Pinpoint the cell where the given text exists, returning its [x, y] midpoint coordinate. 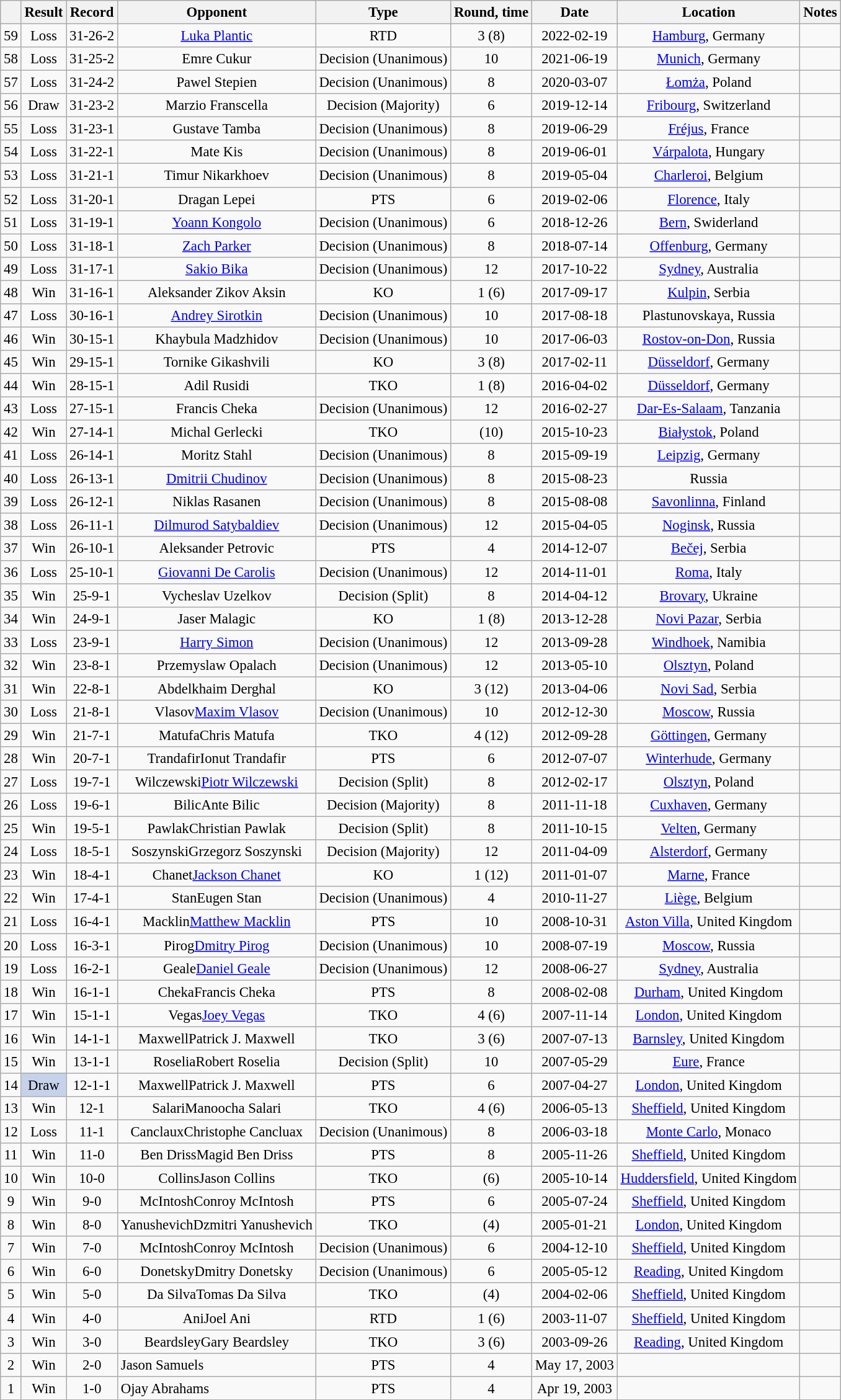
Winterhude, Germany [708, 759]
Ben DrissMagid Ben Driss [216, 1155]
31-19-1 [92, 222]
Monte Carlo, Monaco [708, 1131]
2006-05-13 [574, 1108]
7 [11, 1248]
SoszynskiGrzegorz Soszynski [216, 852]
2015-04-05 [574, 525]
Bern, Swiderland [708, 222]
59 [11, 36]
CanclauxChristophe Cancluax [216, 1131]
Łomża, Poland [708, 82]
Tornike Gikashvili [216, 362]
2007-04-27 [574, 1085]
26-12-1 [92, 502]
Kulpin, Serbia [708, 292]
Moritz Stahl [216, 455]
25 [11, 829]
13 [11, 1108]
2004-12-10 [574, 1248]
11 [11, 1155]
2018-12-26 [574, 222]
3 [11, 1342]
26-11-1 [92, 525]
18-5-1 [92, 852]
30-15-1 [92, 339]
33 [11, 642]
Leipzig, Germany [708, 455]
31-26-2 [92, 36]
Marne, France [708, 875]
Abdelkhaim Derghal [216, 689]
32 [11, 666]
Adil Rusidi [216, 385]
2021-06-19 [574, 59]
12-1-1 [92, 1085]
2007-05-29 [574, 1062]
19 [11, 968]
31-20-1 [92, 199]
9 [11, 1202]
17-4-1 [92, 899]
GealeDaniel Geale [216, 968]
45 [11, 362]
Round, time [491, 12]
3-0 [92, 1342]
22-8-1 [92, 689]
2016-02-27 [574, 409]
Novi Pazar, Serbia [708, 618]
BeardsleyGary Beardsley [216, 1342]
2005-10-14 [574, 1179]
Dmitrii Chudinov [216, 479]
Andrey Sirotkin [216, 316]
15-1-1 [92, 1015]
Brovary, Ukraine [708, 595]
Francis Cheka [216, 409]
DonetskyDmitry Donetsky [216, 1272]
Liège, Belgium [708, 899]
47 [11, 316]
Dar-Es-Salaam, Tanzania [708, 409]
31-22-1 [92, 152]
Fréjus, France [708, 129]
Przemyslaw Opalach [216, 666]
Jaser Malagic [216, 618]
ChekaFrancis Cheka [216, 992]
Pawel Stepien [216, 82]
41 [11, 455]
19-7-1 [92, 782]
52 [11, 199]
1 (12) [491, 875]
50 [11, 246]
49 [11, 269]
38 [11, 525]
51 [11, 222]
VegasJoey Vegas [216, 1015]
39 [11, 502]
20-7-1 [92, 759]
27 [11, 782]
1-0 [92, 1388]
26-13-1 [92, 479]
2011-10-15 [574, 829]
29 [11, 735]
31 [11, 689]
31-18-1 [92, 246]
Göttingen, Germany [708, 735]
Gustave Tamba [216, 129]
36 [11, 572]
Date [574, 12]
2007-11-14 [574, 1015]
26 [11, 805]
40 [11, 479]
2016-04-02 [574, 385]
4 (12) [491, 735]
25-10-1 [92, 572]
BilicAnte Bilic [216, 805]
12-1 [92, 1108]
Da SilvaTomas Da Silva [216, 1295]
42 [11, 432]
31-25-2 [92, 59]
Type [383, 12]
SalariManoocha Salari [216, 1108]
Várpalota, Hungary [708, 152]
21-7-1 [92, 735]
2014-04-12 [574, 595]
2022-02-19 [574, 36]
37 [11, 549]
YanushevichDzmitri Yanushevich [216, 1225]
56 [11, 105]
16-3-1 [92, 945]
18 [11, 992]
2007-07-13 [574, 1038]
Offenburg, Germany [708, 246]
2015-10-23 [574, 432]
2015-09-19 [574, 455]
2005-01-21 [574, 1225]
31-23-2 [92, 105]
35 [11, 595]
2003-09-26 [574, 1342]
2015-08-08 [574, 502]
2014-12-07 [574, 549]
2013-09-28 [574, 642]
17 [11, 1015]
Barnsley, United Kingdom [708, 1038]
Rostov-on-Don, Russia [708, 339]
19-5-1 [92, 829]
2018-07-14 [574, 246]
2 [11, 1365]
Noginsk, Russia [708, 525]
Florence, Italy [708, 199]
48 [11, 292]
2011-04-09 [574, 852]
27-15-1 [92, 409]
Aleksander Petrovic [216, 549]
Apr 19, 2003 [574, 1388]
Harry Simon [216, 642]
Eure, France [708, 1062]
(10) [491, 432]
Białystok, Poland [708, 432]
26-14-1 [92, 455]
2019-06-29 [574, 129]
2017-10-22 [574, 269]
55 [11, 129]
19-6-1 [92, 805]
28-15-1 [92, 385]
7-0 [92, 1248]
CollinsJason Collins [216, 1179]
Giovanni De Carolis [216, 572]
58 [11, 59]
2017-06-03 [574, 339]
2008-07-19 [574, 945]
Ojay Abrahams [216, 1388]
Opponent [216, 12]
Cuxhaven, Germany [708, 805]
26-10-1 [92, 549]
2017-09-17 [574, 292]
2013-05-10 [574, 666]
Alsterdorf, Germany [708, 852]
2020-03-07 [574, 82]
31-16-1 [92, 292]
Novi Sad, Serbia [708, 689]
Timur Nikarkhoev [216, 176]
WilczewskiPiotr Wilczewski [216, 782]
2010-11-27 [574, 899]
Durham, United Kingdom [708, 992]
13-1-1 [92, 1062]
2006-03-18 [574, 1131]
46 [11, 339]
30-16-1 [92, 316]
2017-08-18 [574, 316]
14 [11, 1085]
Roma, Italy [708, 572]
Dilmurod Satybaldiev [216, 525]
2013-04-06 [574, 689]
2005-07-24 [574, 1202]
Result [43, 12]
3 (12) [491, 689]
23-9-1 [92, 642]
4-0 [92, 1318]
2017-02-11 [574, 362]
31-23-1 [92, 129]
Aston Villa, United Kingdom [708, 922]
2011-11-18 [574, 805]
8-0 [92, 1225]
Emre Cukur [216, 59]
1 [11, 1388]
2019-12-14 [574, 105]
31-21-1 [92, 176]
Yoann Kongolo [216, 222]
25-9-1 [92, 595]
31-17-1 [92, 269]
2004-02-06 [574, 1295]
21 [11, 922]
2003-11-07 [574, 1318]
24-9-1 [92, 618]
TrandafirIonut Trandafir [216, 759]
2013-12-28 [574, 618]
2008-02-08 [574, 992]
Plastunovskaya, Russia [708, 316]
Charleroi, Belgium [708, 176]
44 [11, 385]
2-0 [92, 1365]
5 [11, 1295]
14-1-1 [92, 1038]
Mate Kis [216, 152]
MatufaChris Matufa [216, 735]
Russia [708, 479]
2015-08-23 [574, 479]
Notes [820, 12]
PawlakChristian Pawlak [216, 829]
6-0 [92, 1272]
Hamburg, Germany [708, 36]
2019-06-01 [574, 152]
2012-12-30 [574, 712]
29-15-1 [92, 362]
2012-07-07 [574, 759]
16-1-1 [92, 992]
Sakio Bika [216, 269]
5-0 [92, 1295]
Luka Plantic [216, 36]
11-1 [92, 1131]
Savonlinna, Finland [708, 502]
Location [708, 12]
2005-11-26 [574, 1155]
Dragan Lepei [216, 199]
53 [11, 176]
18-4-1 [92, 875]
Bečej, Serbia [708, 549]
9-0 [92, 1202]
23-8-1 [92, 666]
16 [11, 1038]
23 [11, 875]
16-4-1 [92, 922]
22 [11, 899]
27-14-1 [92, 432]
20 [11, 945]
Michal Gerlecki [216, 432]
24 [11, 852]
2019-05-04 [574, 176]
54 [11, 152]
VlasovMaxim Vlasov [216, 712]
ChanetJackson Chanet [216, 875]
2008-10-31 [574, 922]
Niklas Rasanen [216, 502]
21-8-1 [92, 712]
28 [11, 759]
Huddersfield, United Kingdom [708, 1179]
43 [11, 409]
Vycheslav Uzelkov [216, 595]
RoseliaRobert Roselia [216, 1062]
(6) [491, 1179]
30 [11, 712]
34 [11, 618]
StanEugen Stan [216, 899]
2012-02-17 [574, 782]
2008-06-27 [574, 968]
MacklinMatthew Macklin [216, 922]
May 17, 2003 [574, 1365]
16-2-1 [92, 968]
Windhoek, Namibia [708, 642]
PirogDmitry Pirog [216, 945]
10-0 [92, 1179]
Marzio Franscella [216, 105]
Zach Parker [216, 246]
Velten, Germany [708, 829]
2012-09-28 [574, 735]
Jason Samuels [216, 1365]
Aleksander Zikov Aksin [216, 292]
Munich, Germany [708, 59]
AniJoel Ani [216, 1318]
11-0 [92, 1155]
2019-02-06 [574, 199]
Khaybula Madzhidov [216, 339]
Record [92, 12]
2011-01-07 [574, 875]
57 [11, 82]
2005-05-12 [574, 1272]
15 [11, 1062]
31-24-2 [92, 82]
2014-11-01 [574, 572]
Fribourg, Switzerland [708, 105]
